Locate the cell with the specified text and output its (X, Y) center coordinate. 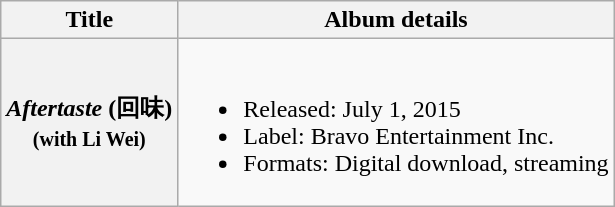
Aftertaste (回味)(with Li Wei) (90, 122)
Released: July 1, 2015Label: Bravo Entertainment Inc.Formats: Digital download, streaming (396, 122)
Title (90, 20)
Album details (396, 20)
